From the cell containing the given text, extract its center point as (X, Y) coordinate. 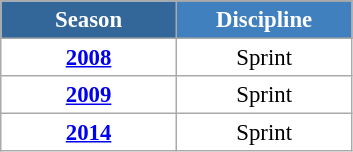
Season (89, 20)
2009 (89, 95)
2014 (89, 133)
2008 (89, 58)
Discipline (264, 20)
